Output the [X, Y] coordinate of the center of the cell containing the given text.  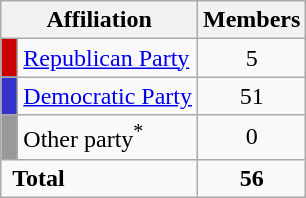
0 [251, 138]
56 [251, 178]
Other party* [108, 138]
Democratic Party [108, 96]
Total [100, 178]
Republican Party [108, 58]
Members [251, 20]
51 [251, 96]
Affiliation [100, 20]
5 [251, 58]
